From the cell containing the given text, extract its center point as [x, y] coordinate. 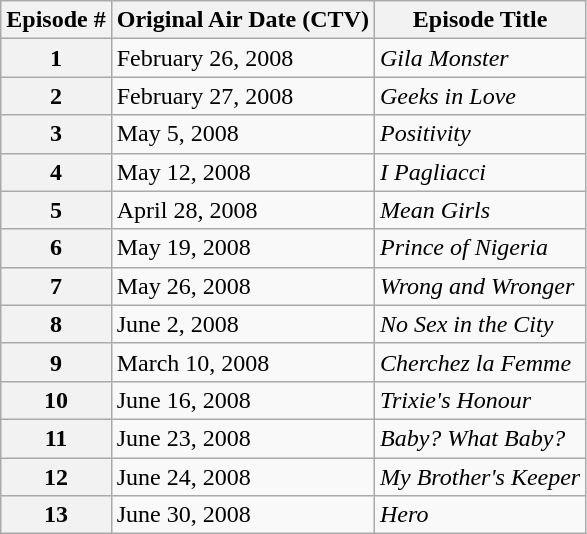
May 5, 2008 [242, 134]
11 [56, 438]
May 19, 2008 [242, 248]
April 28, 2008 [242, 210]
June 23, 2008 [242, 438]
Prince of Nigeria [480, 248]
Mean Girls [480, 210]
Baby? What Baby? [480, 438]
Cherchez la Femme [480, 362]
No Sex in the City [480, 324]
June 30, 2008 [242, 515]
February 26, 2008 [242, 58]
June 2, 2008 [242, 324]
June 24, 2008 [242, 477]
9 [56, 362]
My Brother's Keeper [480, 477]
June 16, 2008 [242, 400]
March 10, 2008 [242, 362]
Geeks in Love [480, 96]
3 [56, 134]
Episode # [56, 20]
May 26, 2008 [242, 286]
7 [56, 286]
8 [56, 324]
Episode Title [480, 20]
13 [56, 515]
May 12, 2008 [242, 172]
1 [56, 58]
Wrong and Wronger [480, 286]
Gila Monster [480, 58]
Trixie's Honour [480, 400]
Positivity [480, 134]
10 [56, 400]
February 27, 2008 [242, 96]
5 [56, 210]
2 [56, 96]
I Pagliacci [480, 172]
4 [56, 172]
Hero [480, 515]
12 [56, 477]
6 [56, 248]
Original Air Date (CTV) [242, 20]
